Locate the cell with the specified text and output its (x, y) center coordinate. 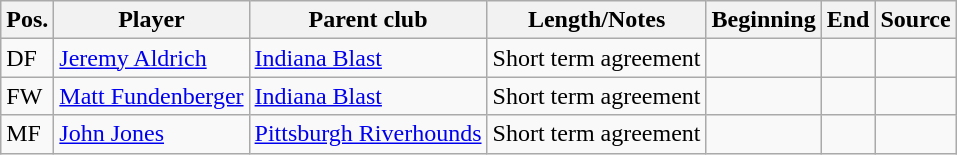
Parent club (368, 20)
End (848, 20)
John Jones (152, 134)
Source (916, 20)
Player (152, 20)
Pittsburgh Riverhounds (368, 134)
FW (28, 96)
Pos. (28, 20)
Jeremy Aldrich (152, 58)
Matt Fundenberger (152, 96)
Beginning (764, 20)
Length/Notes (596, 20)
DF (28, 58)
MF (28, 134)
